Provide the (X, Y) coordinate of the cell's center where the given text is located.  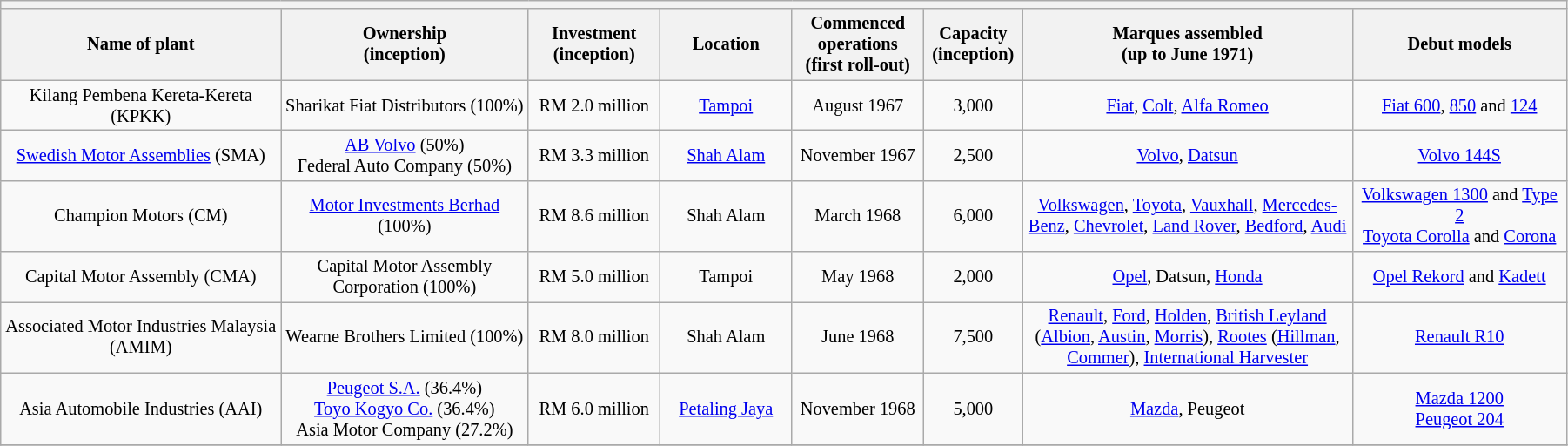
Marques assembled(up to June 1971) (1187, 44)
Associated Motor Industries Malaysia (AMIM) (141, 337)
RM 3.3 million (594, 155)
3,000 (974, 105)
2,000 (974, 277)
Wearne Brothers Limited (100%) (405, 337)
AB Volvo (50%)Federal Auto Company (50%) (405, 155)
RM 8.6 million (594, 216)
Renault R10 (1459, 337)
Capacity(inception) (974, 44)
RM 2.0 million (594, 105)
7,500 (974, 337)
Peugeot S.A. (36.4%)Toyo Kogyo Co. (36.4%)Asia Motor Company (27.2%) (405, 409)
Champion Motors (CM) (141, 216)
Capital Motor Assembly (CMA) (141, 277)
Name of plant (141, 44)
Kilang Pembena Kereta-Kereta (KPKK) (141, 105)
May 1968 (858, 277)
Fiat 600, 850 and 124 (1459, 105)
2,500 (974, 155)
RM 5.0 million (594, 277)
November 1967 (858, 155)
Commenced operations(first roll-out) (858, 44)
Capital Motor Assembly Corporation (100%) (405, 277)
Asia Automobile Industries (AAI) (141, 409)
August 1967 (858, 105)
Motor Investments Berhad (100%) (405, 216)
Opel, Datsun, Honda (1187, 277)
Ownership(inception) (405, 44)
Sharikat Fiat Distributors (100%) (405, 105)
Fiat, Colt, Alfa Romeo (1187, 105)
Volkswagen, Toyota, Vauxhall, Mercedes-Benz, Chevrolet, Land Rover, Bedford, Audi (1187, 216)
Location (726, 44)
RM 6.0 million (594, 409)
RM 8.0 million (594, 337)
Volkswagen 1300 and Type 2Toyota Corolla and Corona (1459, 216)
November 1968 (858, 409)
6,000 (974, 216)
June 1968 (858, 337)
Volvo 144S (1459, 155)
Petaling Jaya (726, 409)
Swedish Motor Assemblies (SMA) (141, 155)
Mazda, Peugeot (1187, 409)
Volvo, Datsun (1187, 155)
March 1968 (858, 216)
Debut models (1459, 44)
5,000 (974, 409)
Investment(inception) (594, 44)
Mazda 1200Peugeot 204 (1459, 409)
Renault, Ford, Holden, British Leyland (Albion, Austin, Morris), Rootes (Hillman, Commer), International Harvester (1187, 337)
Opel Rekord and Kadett (1459, 277)
